Return (x, y) of the center of cell containing provided text 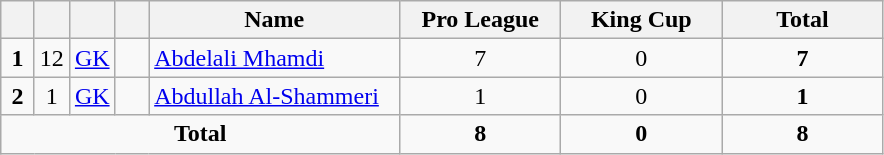
12 (52, 58)
Pro League (480, 20)
2 (18, 96)
King Cup (642, 20)
Name (274, 20)
Abdelali Mhamdi (274, 58)
Abdullah Al-Shammeri (274, 96)
